Scan for the cell matching the given text and deliver its (x, y) coordinate at center. 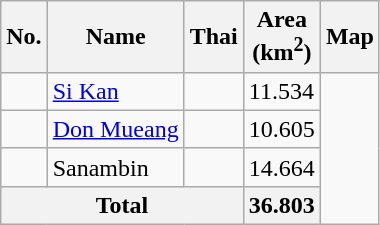
Sanambin (116, 167)
Map (350, 37)
Thai (214, 37)
No. (24, 37)
Total (122, 205)
36.803 (282, 205)
14.664 (282, 167)
Area(km2) (282, 37)
Don Mueang (116, 129)
Si Kan (116, 91)
11.534 (282, 91)
10.605 (282, 129)
Name (116, 37)
